Locate the cell with the specified text and output its [x, y] center coordinate. 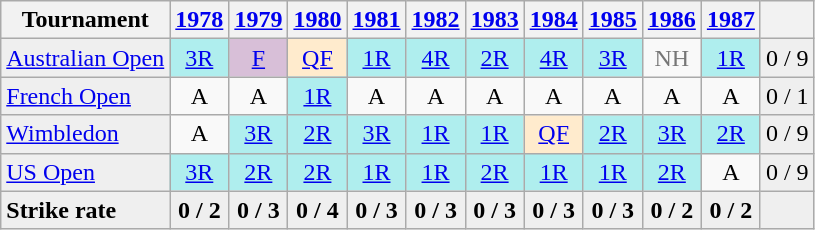
1978 [200, 20]
Strike rate [86, 210]
Tournament [86, 20]
French Open [86, 96]
1983 [494, 20]
0 / 4 [318, 210]
1982 [436, 20]
F [258, 58]
1987 [730, 20]
1984 [554, 20]
1986 [672, 20]
Wimbledon [86, 134]
1979 [258, 20]
1980 [318, 20]
US Open [86, 172]
NH [672, 58]
1981 [376, 20]
Australian Open [86, 58]
1985 [612, 20]
0 / 1 [787, 96]
